Extract the (X, Y) coordinate from the center of the cell holding the provided text.  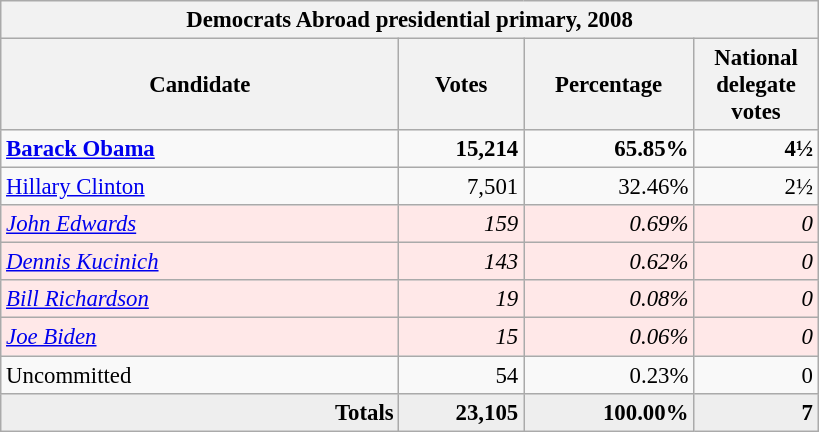
32.46% (609, 187)
100.00% (609, 412)
Hillary Clinton (200, 187)
Democrats Abroad presidential primary, 2008 (410, 20)
John Edwards (200, 224)
54 (462, 375)
Uncommitted (200, 375)
0.69% (609, 224)
Bill Richardson (200, 299)
Votes (462, 85)
0.08% (609, 299)
7,501 (462, 187)
Dennis Kucinich (200, 262)
National delegate votes (756, 85)
65.85% (609, 149)
Barack Obama (200, 149)
0.06% (609, 337)
4½ (756, 149)
15,214 (462, 149)
7 (756, 412)
0.23% (609, 375)
19 (462, 299)
23,105 (462, 412)
Candidate (200, 85)
159 (462, 224)
2½ (756, 187)
Percentage (609, 85)
Joe Biden (200, 337)
143 (462, 262)
15 (462, 337)
0.62% (609, 262)
Totals (200, 412)
